Locate the cell with the specified text and output its [x, y] center coordinate. 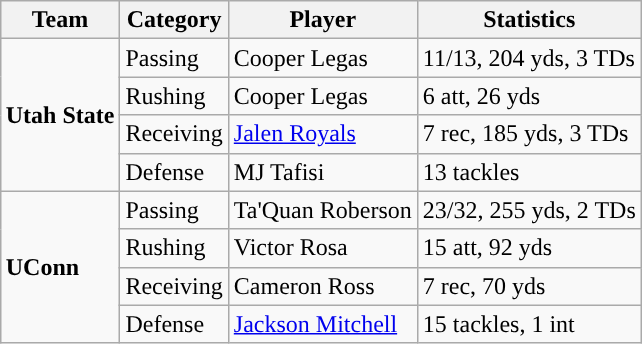
MJ Tafisi [322, 172]
15 att, 92 yds [529, 248]
Category [174, 20]
Ta'Quan Roberson [322, 210]
Utah State [60, 115]
11/13, 204 yds, 3 TDs [529, 58]
23/32, 255 yds, 2 TDs [529, 210]
Victor Rosa [322, 248]
13 tackles [529, 172]
15 tackles, 1 int [529, 324]
Cameron Ross [322, 286]
Jalen Royals [322, 134]
7 rec, 185 yds, 3 TDs [529, 134]
Team [60, 20]
Statistics [529, 20]
6 att, 26 yds [529, 96]
UConn [60, 267]
Jackson Mitchell [322, 324]
Player [322, 20]
7 rec, 70 yds [529, 286]
